Pinpoint the cell where the given text exists, returning its (X, Y) midpoint coordinate. 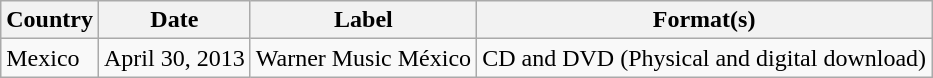
Warner Music México (363, 58)
CD and DVD (Physical and digital download) (704, 58)
Format(s) (704, 20)
Mexico (50, 58)
April 30, 2013 (174, 58)
Date (174, 20)
Country (50, 20)
Label (363, 20)
